Locate the cell with the specified text and output its [X, Y] center coordinate. 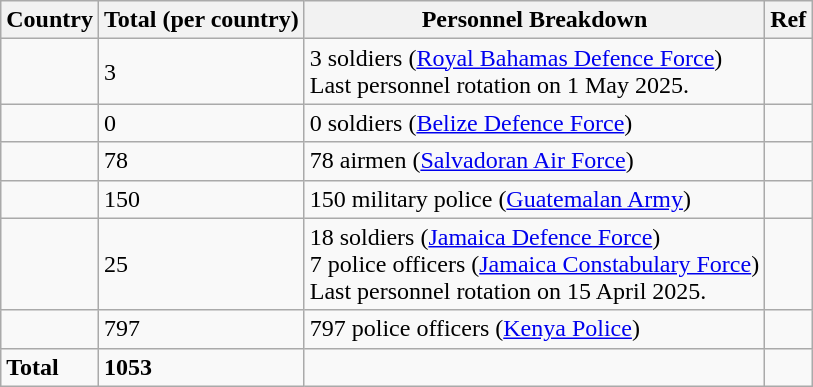
3 soldiers (Royal Bahamas Defence Force)Last personnel rotation on 1 May 2025. [534, 72]
78 [201, 161]
797 [201, 329]
0 [201, 123]
1053 [201, 367]
3 [201, 72]
Personnel Breakdown [534, 20]
150 military police (Guatemalan Army) [534, 199]
Total (per country) [201, 20]
150 [201, 199]
797 police officers (Kenya Police) [534, 329]
78 airmen (Salvadoran Air Force) [534, 161]
Total [50, 367]
Ref [788, 20]
0 soldiers (Belize Defence Force) [534, 123]
25 [201, 264]
18 soldiers (Jamaica Defence Force)7 police officers (Jamaica Constabulary Force)Last personnel rotation on 15 April 2025. [534, 264]
Country [50, 20]
